Capture the cell that displays the provided text and extract its [X, Y] central coordinate. 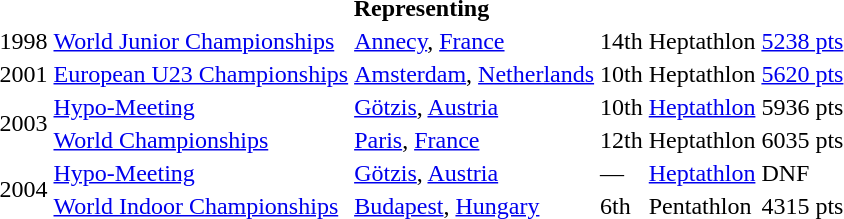
European U23 Championships [201, 74]
Amsterdam, Netherlands [474, 74]
Paris, France [474, 140]
14th [622, 41]
Annecy, France [474, 41]
— [622, 173]
World Championships [201, 140]
World Junior Championships [201, 41]
12th [622, 140]
